Pinpoint the cell where the given text exists, returning its (X, Y) midpoint coordinate. 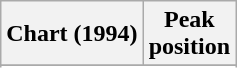
Peak position (189, 34)
Chart (1994) (72, 34)
